Scan for the cell matching the given text and deliver its (X, Y) coordinate at center. 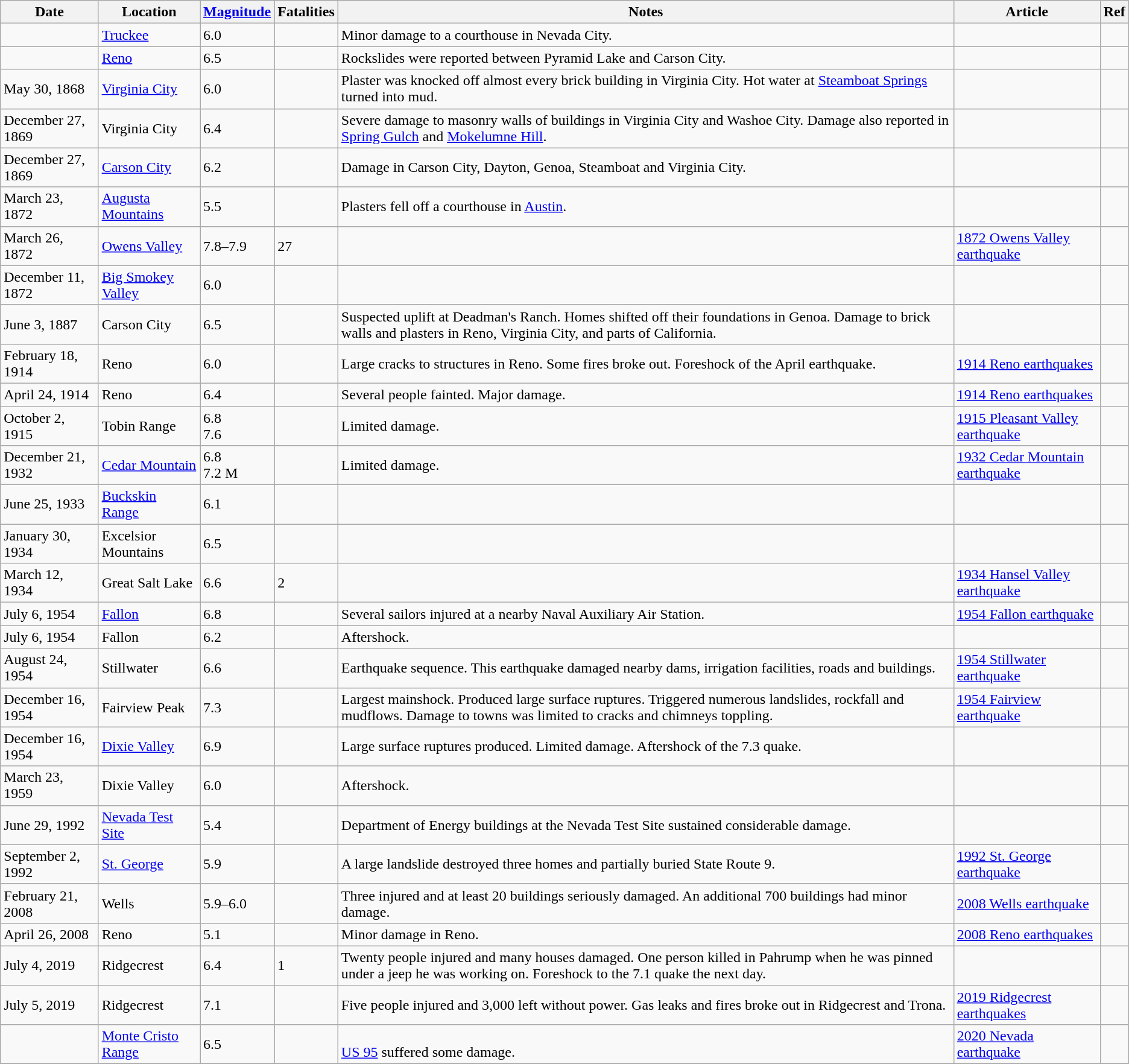
Big Smokey Valley (149, 285)
Truckee (149, 35)
Monte Cristo Range (149, 1045)
1992 St. George earthquake (1026, 864)
Excelsior Mountains (149, 544)
September 2, 1992 (49, 864)
April 26, 2008 (49, 934)
August 24, 1954 (49, 668)
March 23, 1872 (49, 206)
7.1 (238, 1005)
Earthquake sequence. This earthquake damaged nearby dams, irrigation facilities, roads and buildings. (645, 668)
2020 Nevada earthquake (1026, 1045)
Plasters fell off a courthouse in Austin. (645, 206)
Nevada Test Site (149, 825)
1932 Cedar Mountain earthquake (1026, 466)
Minor damage to a courthouse in Nevada City. (645, 35)
Several people fainted. Major damage. (645, 394)
Five people injured and 3,000 left without power. Gas leaks and fires broke out in Ridgecrest and Trona. (645, 1005)
5.9–6.0 (238, 904)
Severe damage to masonry walls of buildings in Virginia City and Washoe City. Damage also reported in Spring Gulch and Mokelumne Hill. (645, 128)
Wells (149, 904)
6.8 7.6 (238, 426)
June 3, 1887 (49, 325)
Date (49, 12)
1954 Fallon earthquake (1026, 614)
1915 Pleasant Valley earthquake (1026, 426)
2008 Reno earthquakes (1026, 934)
March 12, 1934 (49, 583)
Three injured and at least 20 buildings seriously damaged. An additional 700 buildings had minor damage. (645, 904)
1954 Fairview earthquake (1026, 707)
October 2, 1915 (49, 426)
December 11, 1872 (49, 285)
Owens Valley (149, 246)
6.8 (238, 614)
2019 Ridgecrest earthquakes (1026, 1005)
January 30, 1934 (49, 544)
Great Salt Lake (149, 583)
27 (306, 246)
Fatalities (306, 12)
2008 Wells earthquake (1026, 904)
6.1 (238, 504)
December 21, 1932 (49, 466)
February 21, 2008 (49, 904)
1954 Stillwater earthquake (1026, 668)
A large landslide destroyed three homes and partially buried State Route 9. (645, 864)
Magnitude (238, 12)
Several sailors injured at a nearby Naval Auxiliary Air Station. (645, 614)
Rockslides were reported between Pyramid Lake and Carson City. (645, 58)
June 29, 1992 (49, 825)
July 4, 2019 (49, 965)
Damage in Carson City, Dayton, Genoa, Steamboat and Virginia City. (645, 168)
Department of Energy buildings at the Nevada Test Site sustained considerable damage. (645, 825)
7.8–7.9 (238, 246)
April 24, 1914 (49, 394)
Fairview Peak (149, 707)
7.3 (238, 707)
May 30, 1868 (49, 89)
March 26, 1872 (49, 246)
US 95 suffered some damage. (645, 1045)
March 23, 1959 (49, 785)
Location (149, 12)
5.4 (238, 825)
Minor damage in Reno. (645, 934)
Notes (645, 12)
1872 Owens Valley earthquake (1026, 246)
5.9 (238, 864)
Large surface ruptures produced. Limited damage. Aftershock of the 7.3 quake. (645, 747)
Cedar Mountain (149, 466)
Article (1026, 12)
5.1 (238, 934)
June 25, 1933 (49, 504)
5.5 (238, 206)
Tobin Range (149, 426)
2 (306, 583)
Stillwater (149, 668)
Augusta Mountains (149, 206)
6.9 (238, 747)
July 5, 2019 (49, 1005)
Plaster was knocked off almost every brick building in Virginia City. Hot water at Steamboat Springs turned into mud. (645, 89)
6.8 7.2 M (238, 466)
Large cracks to structures in Reno. Some fires broke out. Foreshock of the April earthquake. (645, 363)
1 (306, 965)
February 18, 1914 (49, 363)
Buckskin Range (149, 504)
St. George (149, 864)
1934 Hansel Valley earthquake (1026, 583)
Ref (1115, 12)
